Return the (x, y) coordinate for the center point of the cell that contains the specified text.  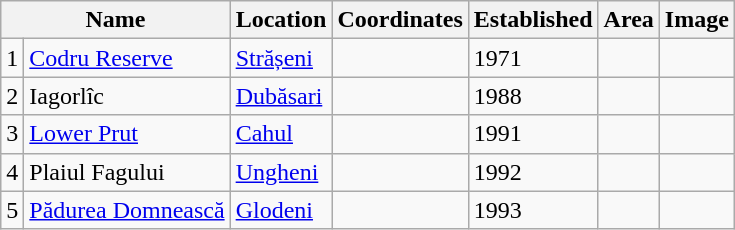
1 (12, 58)
1988 (533, 96)
Established (533, 20)
4 (12, 172)
2 (12, 96)
Pădurea Domnească (127, 210)
1992 (533, 172)
Iagorlîc (127, 96)
Strășeni (281, 58)
1993 (533, 210)
Area (628, 20)
Coordinates (400, 20)
1971 (533, 58)
Image (696, 20)
3 (12, 134)
Location (281, 20)
Lower Prut (127, 134)
Plaiul Fagului (127, 172)
5 (12, 210)
Codru Reserve (127, 58)
Cahul (281, 134)
Name (116, 20)
Ungheni (281, 172)
Dubăsari (281, 96)
Glodeni (281, 210)
1991 (533, 134)
